Locate the cell with the specified text and output its (x, y) center coordinate. 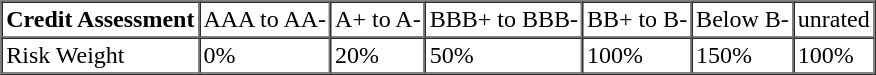
50% (504, 56)
unrated (834, 20)
AAA to AA- (265, 20)
150% (743, 56)
BB+ to B- (636, 20)
Credit Assessment (100, 20)
BBB+ to BBB- (504, 20)
A+ to A- (378, 20)
0% (265, 56)
Risk Weight (100, 56)
20% (378, 56)
Below B- (743, 20)
